Return the (x, y) coordinate for the center point of the cell that contains the specified text.  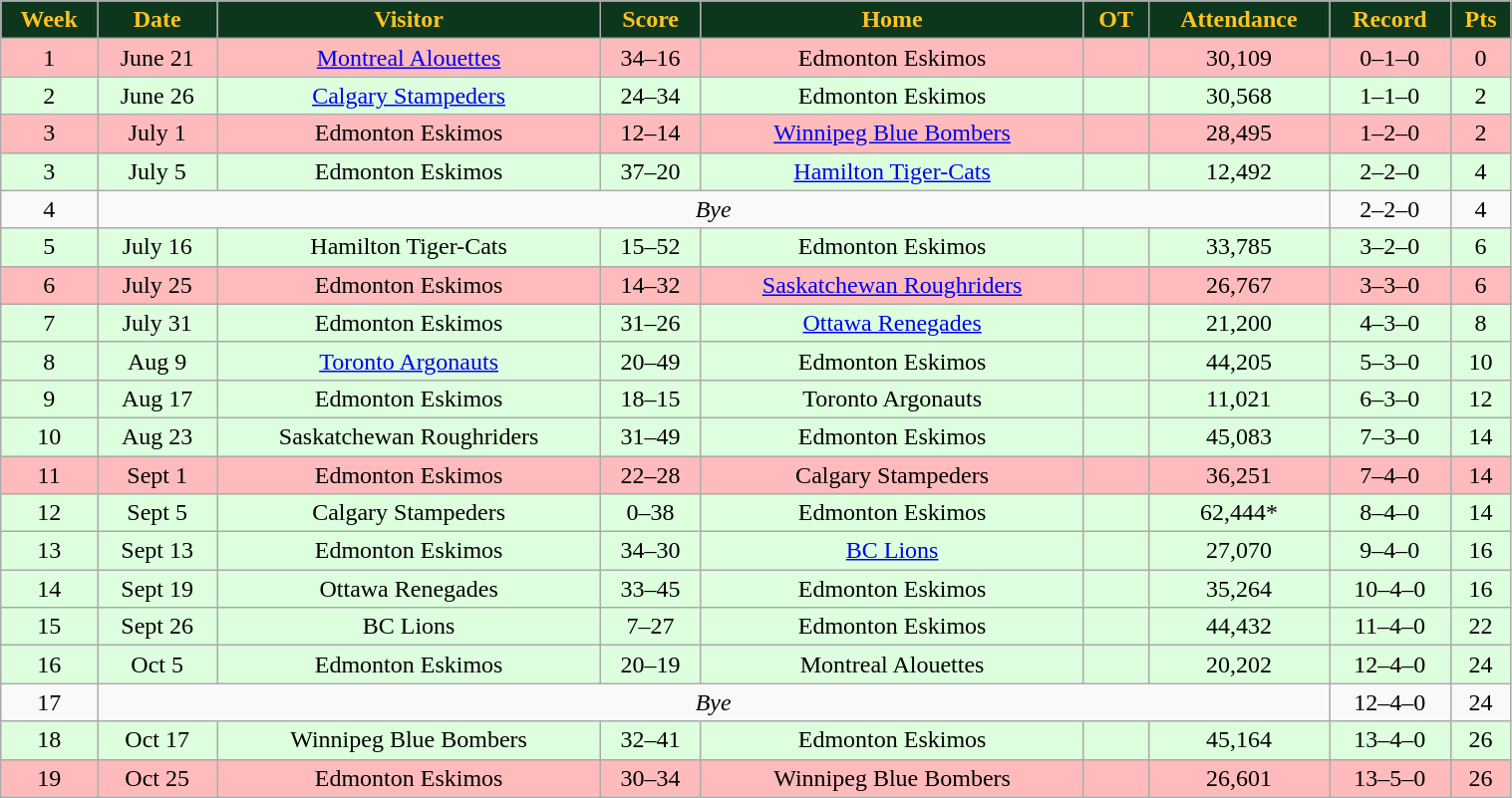
Record (1389, 20)
28,495 (1239, 133)
22 (1481, 627)
Sept 5 (157, 513)
45,083 (1239, 436)
33,785 (1239, 247)
1–1–0 (1389, 96)
Home (892, 20)
11–4–0 (1389, 627)
13–4–0 (1389, 740)
June 26 (157, 96)
35,264 (1239, 589)
July 31 (157, 323)
1 (50, 58)
9 (50, 399)
12–14 (650, 133)
31–26 (650, 323)
July 1 (157, 133)
Pts (1481, 20)
19 (50, 778)
11,021 (1239, 399)
45,164 (1239, 740)
Date (157, 20)
5–3–0 (1389, 361)
Aug 23 (157, 436)
Aug 9 (157, 361)
June 21 (157, 58)
20,202 (1239, 665)
Aug 17 (157, 399)
33–45 (650, 589)
30,109 (1239, 58)
62,444* (1239, 513)
22–28 (650, 475)
14–32 (650, 285)
Week (50, 20)
20–49 (650, 361)
July 5 (157, 171)
3–3–0 (1389, 285)
26,767 (1239, 285)
0 (1481, 58)
July 25 (157, 285)
July 16 (157, 247)
15–52 (650, 247)
9–4–0 (1389, 551)
OT (1116, 20)
Oct 17 (157, 740)
Sept 19 (157, 589)
7 (50, 323)
10–4–0 (1389, 589)
Attendance (1239, 20)
Oct 5 (157, 665)
31–49 (650, 436)
1–2–0 (1389, 133)
34–16 (650, 58)
18–15 (650, 399)
36,251 (1239, 475)
13 (50, 551)
44,205 (1239, 361)
7–3–0 (1389, 436)
5 (50, 247)
Score (650, 20)
34–30 (650, 551)
37–20 (650, 171)
26,601 (1239, 778)
13–5–0 (1389, 778)
32–41 (650, 740)
7–4–0 (1389, 475)
21,200 (1239, 323)
20–19 (650, 665)
44,432 (1239, 627)
15 (50, 627)
Sept 26 (157, 627)
7–27 (650, 627)
30–34 (650, 778)
27,070 (1239, 551)
30,568 (1239, 96)
12,492 (1239, 171)
6–3–0 (1389, 399)
11 (50, 475)
Visitor (409, 20)
8–4–0 (1389, 513)
0–1–0 (1389, 58)
Sept 13 (157, 551)
Oct 25 (157, 778)
24–34 (650, 96)
17 (50, 702)
Sept 1 (157, 475)
3–2–0 (1389, 247)
4–3–0 (1389, 323)
0–38 (650, 513)
18 (50, 740)
